Pinpoint the cell where the given text exists, returning its (X, Y) midpoint coordinate. 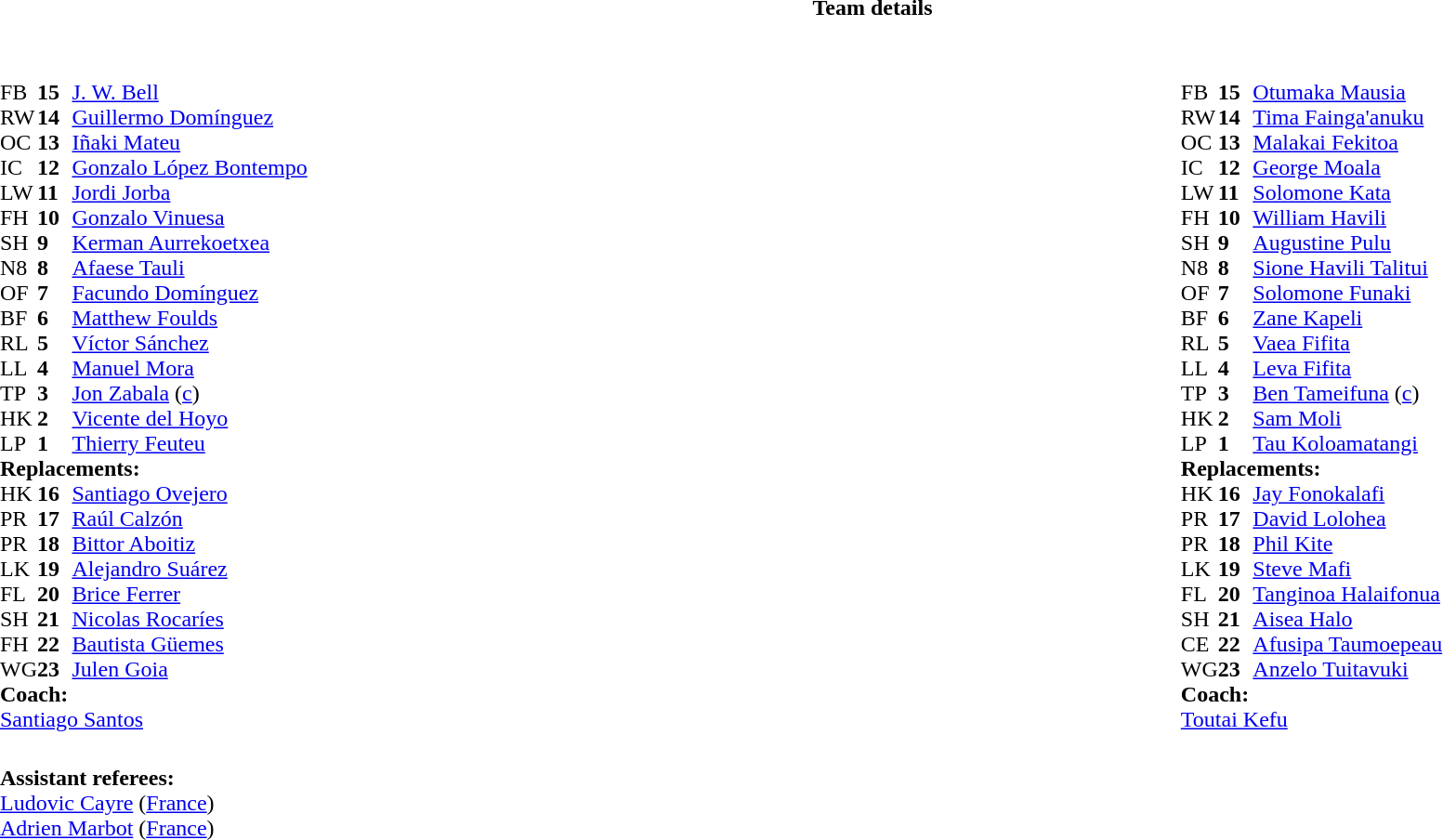
Toutai Kefu (1312, 719)
J. W. Bell (190, 93)
Tanginoa Halaifonua (1347, 595)
Afaese Tauli (190, 268)
Vicente del Hoyo (190, 418)
Malakai Fekitoa (1347, 143)
Vaea Fifita (1347, 344)
Ben Tameifuna (c) (1347, 394)
Jon Zabala (c) (190, 394)
Afusipa Taumoepeau (1347, 645)
Brice Ferrer (190, 595)
CE (1200, 645)
Alejandro Suárez (190, 569)
Bautista Güemes (190, 645)
Solomone Funaki (1347, 294)
Jordi Jorba (190, 193)
Aisea Halo (1347, 619)
Anzelo Tuitavuki (1347, 669)
Phil Kite (1347, 545)
Santiago Santos (154, 719)
Julen Goia (190, 669)
David Lolohea (1347, 518)
Leva Fifita (1347, 368)
Thierry Feuteu (190, 444)
George Moala (1347, 167)
Zane Kapeli (1347, 318)
Guillermo Domínguez (190, 117)
Gonzalo López Bontempo (190, 167)
Nicolas Rocaríes (190, 619)
William Havili (1347, 217)
Otumaka Mausia (1347, 93)
Iñaki Mateu (190, 143)
Tau Koloamatangi (1347, 444)
Kerman Aurrekoetxea (190, 243)
Matthew Foulds (190, 318)
Bittor Aboitiz (190, 545)
Gonzalo Vinuesa (190, 217)
Sione Havili Talitui (1347, 268)
Augustine Pulu (1347, 243)
Facundo Domínguez (190, 294)
Manuel Mora (190, 368)
Jay Fonokalafi (1347, 494)
Víctor Sánchez (190, 344)
Solomone Kata (1347, 193)
Tima Fainga'anuku (1347, 117)
Santiago Ovejero (190, 494)
Raúl Calzón (190, 518)
Sam Moli (1347, 418)
Steve Mafi (1347, 569)
